Return the [X, Y] coordinate for the center point of the cell that contains the specified text.  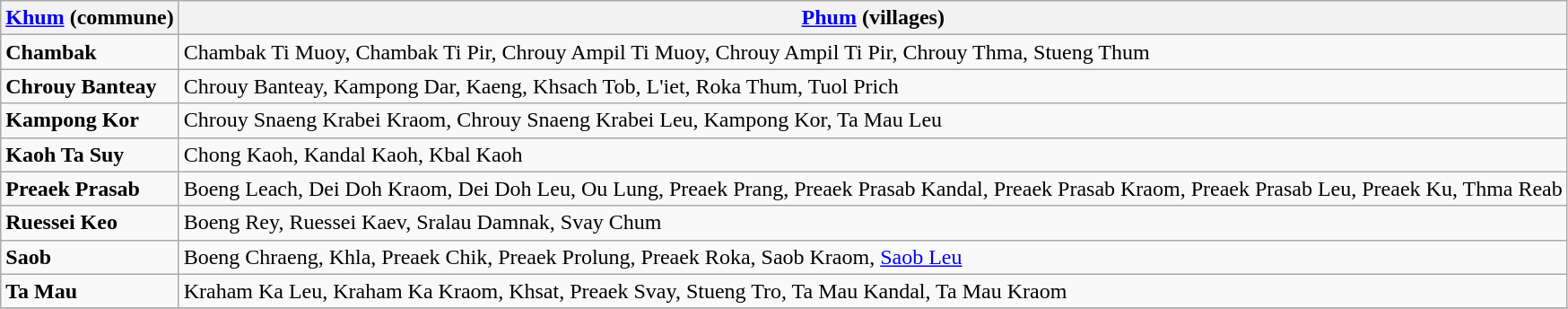
Chrouy Banteay, Kampong Dar, Kaeng, Khsach Tob, L'iet, Roka Thum, Tuol Prich [873, 86]
Chong Kaoh, Kandal Kaoh, Kbal Kaoh [873, 154]
Kaoh Ta Suy [90, 154]
Phum (villages) [873, 18]
Boeng Leach, Dei Doh Kraom, Dei Doh Leu, Ou Lung, Preaek Prang, Preaek Prasab Kandal, Preaek Prasab Kraom, Preaek Prasab Leu, Preaek Ku, Thma Reab [873, 189]
Boeng Rey, Ruessei Kaev, Sralau Damnak, Svay Chum [873, 223]
Boeng Chraeng, Khla, Preaek Chik, Preaek Prolung, Preaek Roka, Saob Kraom, Saob Leu [873, 257]
Chrouy Snaeng Krabei Kraom, Chrouy Snaeng Krabei Leu, Kampong Kor, Ta Mau Leu [873, 120]
Chrouy Banteay [90, 86]
Chambak [90, 52]
Ta Mau [90, 291]
Preaek Prasab [90, 189]
Khum (commune) [90, 18]
Kampong Kor [90, 120]
Saob [90, 257]
Chambak Ti Muoy, Chambak Ti Pir, Chrouy Ampil Ti Muoy, Chrouy Ampil Ti Pir, Chrouy Thma, Stueng Thum [873, 52]
Ruessei Keo [90, 223]
Kraham Ka Leu, Kraham Ka Kraom, Khsat, Preaek Svay, Stueng Tro, Ta Mau Kandal, Ta Mau Kraom [873, 291]
